Identify which cell holds the provided text, then report its (x, y) central coordinate. 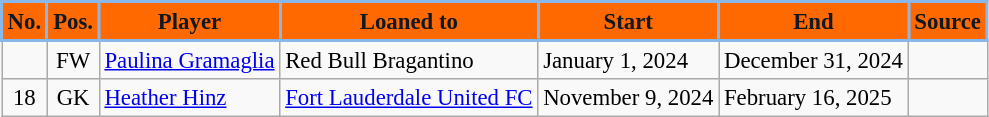
Paulina Gramaglia (190, 60)
GK (73, 98)
February 16, 2025 (814, 98)
Fort Lauderdale United FC (409, 98)
Player (190, 22)
December 31, 2024 (814, 60)
18 (25, 98)
Start (628, 22)
Source (948, 22)
Red Bull Bragantino (409, 60)
FW (73, 60)
Heather Hinz (190, 98)
Loaned to (409, 22)
November 9, 2024 (628, 98)
Pos. (73, 22)
January 1, 2024 (628, 60)
End (814, 22)
No. (25, 22)
